Provide the [X, Y] coordinate of the cell's center where the given text is located.  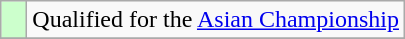
Qualified for the Asian Championship [216, 20]
